Extract the (x, y) coordinate from the center of the cell holding the provided text.  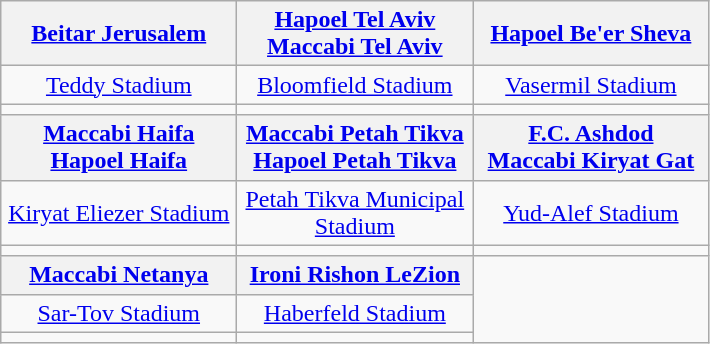
Teddy Stadium (119, 85)
Maccabi Petah TikvaHapoel Petah Tikva (355, 148)
Kiryat Eliezer Stadium (119, 212)
Petah Tikva Municipal Stadium (355, 212)
Ironi Rishon LeZion (355, 275)
Hapoel Be'er Sheva (591, 34)
Yud-Alef Stadium (591, 212)
F.C. Ashdod Maccabi Kiryat Gat (591, 148)
Haberfeld Stadium (355, 313)
Sar-Tov Stadium (119, 313)
Vasermil Stadium (591, 85)
Bloomfield Stadium (355, 85)
Beitar Jerusalem (119, 34)
Maccabi Netanya (119, 275)
Hapoel Tel Aviv Maccabi Tel Aviv (355, 34)
Maccabi Haifa Hapoel Haifa (119, 148)
